Return (X, Y) of the center of cell containing provided text 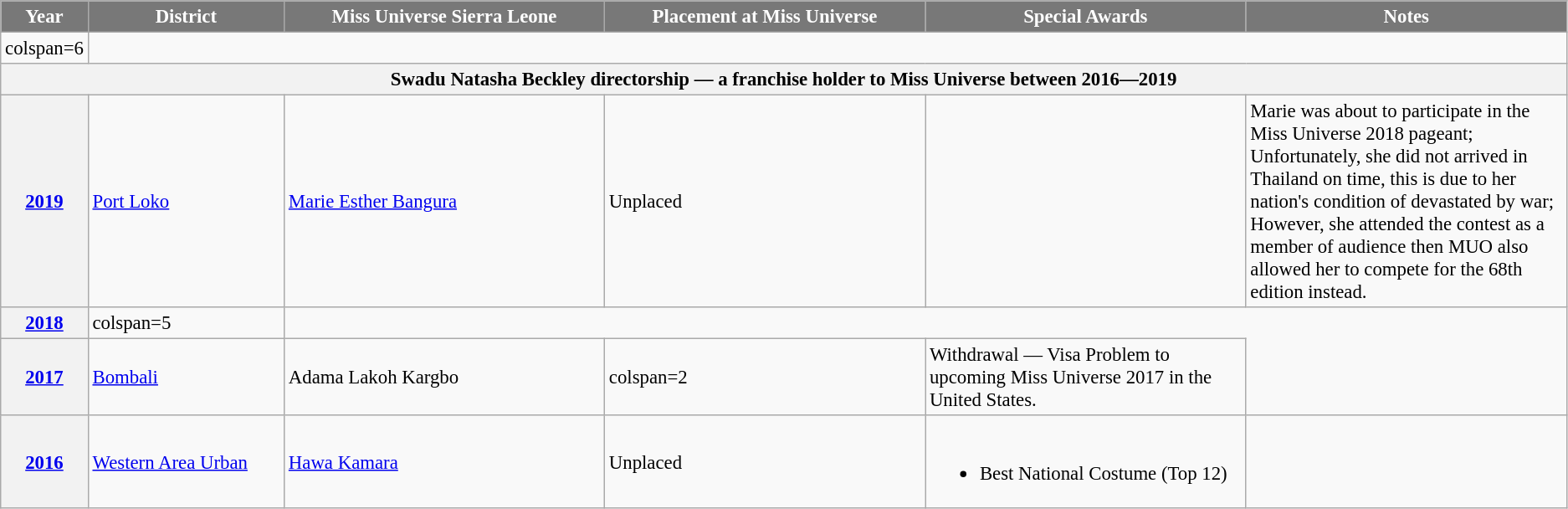
Year (44, 17)
colspan=6 (44, 49)
Marie Esther Bangura (445, 202)
2016 (44, 461)
Best National Costume (Top 12) (1086, 461)
colspan=2 (765, 378)
Western Area Urban (186, 461)
colspan=5 (186, 323)
District (186, 17)
2019 (44, 202)
Special Awards (1086, 17)
Notes (1406, 17)
Bombali (186, 378)
Withdrawal — Visa Problem to upcoming Miss Universe 2017 in the United States. (1086, 378)
2018 (44, 323)
2017 (44, 378)
Hawa Kamara (445, 461)
Miss Universe Sierra Leone (445, 17)
Swadu Natasha Beckley directorship — a franchise holder to Miss Universe between 2016—2019 (784, 80)
Port Loko (186, 202)
Placement at Miss Universe (765, 17)
Adama Lakoh Kargbo (445, 378)
